Extract the [x, y] coordinate from the center of the cell holding the provided text.  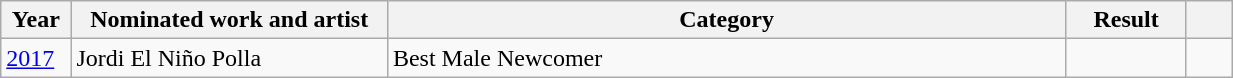
Category [726, 20]
Jordi El Niño Polla [230, 58]
Result [1126, 20]
Nominated work and artist [230, 20]
Best Male Newcomer [726, 58]
2017 [36, 58]
Year [36, 20]
